Return the [X, Y] coordinate for the center point of the cell that contains the specified text.  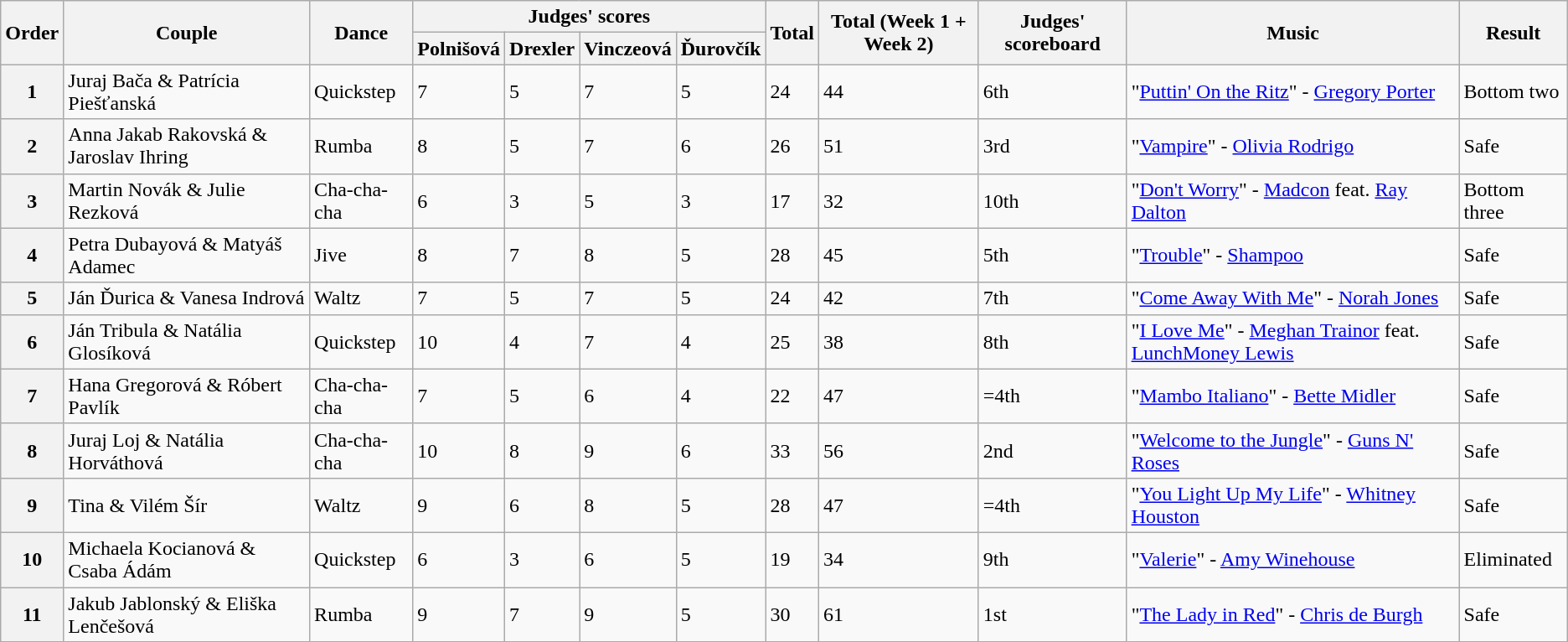
Total [792, 33]
Jakub Jablonský & Eliška Lenčešová [187, 614]
"Welcome to the Jungle" - Guns N' Roses [1293, 451]
"I Love Me" - Meghan Trainor feat. LunchMoney Lewis [1293, 342]
19 [792, 560]
1st [1052, 614]
30 [792, 614]
Juraj Bača & Patrícia Piešťanská [187, 92]
42 [898, 298]
Ján Ďurica & Vanesa Indrová [187, 298]
3rd [1052, 146]
Tina & Vilém Šír [187, 505]
5th [1052, 255]
61 [898, 614]
"Valerie" - Amy Winehouse [1293, 560]
"Don't Worry" - Madcon feat. Ray Dalton [1293, 201]
51 [898, 146]
Bottom three [1513, 201]
11 [32, 614]
Juraj Loj & Natália Horváthová [187, 451]
22 [792, 396]
Eliminated [1513, 560]
Drexler [543, 49]
Ján Tribula & Natália Glosíková [187, 342]
Petra Dubayová & Matyáš Adamec [187, 255]
Judges' scores [590, 17]
Order [32, 33]
25 [792, 342]
17 [792, 201]
6th [1052, 92]
Jive [362, 255]
Hana Gregorová & Róbert Pavlík [187, 396]
10th [1052, 201]
Bottom two [1513, 92]
"You Light Up My Life" - Whitney Houston [1293, 505]
8th [1052, 342]
Martin Novák & Julie Rezková [187, 201]
1 [32, 92]
Michaela Kocianová & Csaba Ádám [187, 560]
Anna Jakab Rakovská & Jaroslav Ihring [187, 146]
7th [1052, 298]
2nd [1052, 451]
"The Lady in Red" - Chris de Burgh [1293, 614]
Judges' scoreboard [1052, 33]
44 [898, 92]
"Puttin' On the Ritz" - Gregory Porter [1293, 92]
Polnišová [459, 49]
Vinczeová [628, 49]
"Trouble" - Shampoo [1293, 255]
"Vampire" - Olivia Rodrigo [1293, 146]
9th [1052, 560]
Ďurovčík [720, 49]
2 [32, 146]
Music [1293, 33]
38 [898, 342]
"Come Away With Me" - Norah Jones [1293, 298]
34 [898, 560]
Dance [362, 33]
26 [792, 146]
45 [898, 255]
"Mambo Italiano" - Bette Midler [1293, 396]
33 [792, 451]
Total (Week 1 + Week 2) [898, 33]
Result [1513, 33]
Couple [187, 33]
32 [898, 201]
56 [898, 451]
